Detect which cell encompasses the target text, then output its [x, y] center coordinate. 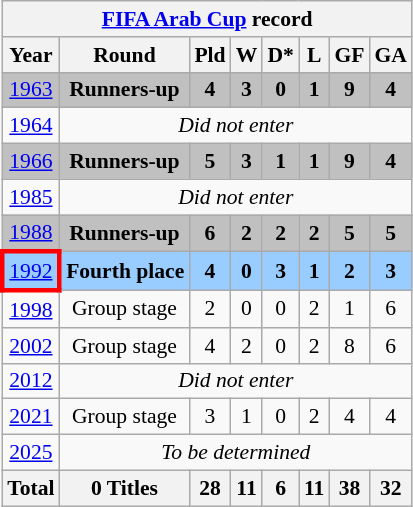
32 [392, 488]
8 [349, 346]
0 Titles [125, 488]
Total [30, 488]
D* [280, 55]
1988 [30, 234]
2002 [30, 346]
GA [392, 55]
2021 [30, 417]
Round [125, 55]
1998 [30, 310]
Year [30, 55]
Pld [210, 55]
1985 [30, 197]
L [314, 55]
2012 [30, 381]
FIFA Arab Cup record [207, 19]
1963 [30, 90]
1964 [30, 126]
1992 [30, 272]
Fourth place [125, 272]
1966 [30, 162]
2025 [30, 453]
To be determined [236, 453]
W [247, 55]
38 [349, 488]
28 [210, 488]
GF [349, 55]
